From the cell containing the given text, extract its center point as [X, Y] coordinate. 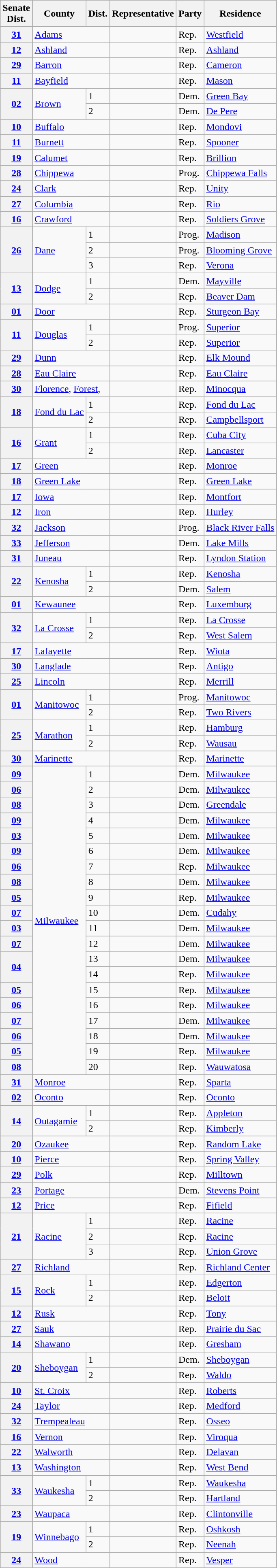
Grant [59, 443]
Bayfield [71, 81]
Juneau [71, 558]
Rio [240, 204]
Lake Mills [240, 543]
Douglas [59, 335]
Rusk [71, 1313]
Kimberly [240, 1128]
Minocqua [240, 389]
Waupaca [71, 1514]
Fifield [240, 1206]
Chippewa Falls [240, 173]
Clark [71, 188]
Mondovi [240, 127]
Jackson [71, 528]
Lafayette [71, 651]
Merrill [240, 681]
Medford [240, 1406]
Antigo [240, 666]
Iron [71, 512]
Luxemburg [240, 604]
Portage [71, 1190]
Barron [71, 65]
Random Lake [240, 1144]
Taylor [71, 1406]
Dist. [98, 14]
7 [98, 866]
County [59, 14]
Edgerton [240, 1283]
Lancaster [240, 451]
Campbellsport [240, 419]
Trempealeau [71, 1421]
Residence [240, 14]
Black River Falls [240, 528]
Stevens Point [240, 1190]
Kewaunee [71, 604]
Pierce [71, 1159]
Jefferson [71, 543]
Wauwatosa [240, 1067]
Burnett [71, 142]
Green [71, 466]
Westfield [240, 34]
Sturgeon Bay [240, 312]
Brillion [240, 157]
Richland [71, 1267]
Lincoln [71, 681]
Cuba City [240, 435]
Langlade [71, 666]
Polk [71, 1174]
Party [190, 14]
8 [98, 882]
Beaver Dam [240, 296]
Calumet [71, 157]
Richland Center [240, 1267]
Milltown [240, 1174]
Dodge [59, 289]
Wausau [240, 743]
Madison [240, 235]
Neenah [240, 1545]
Iowa [71, 497]
04 [16, 967]
4 [98, 820]
Greendale [240, 805]
Appleton [240, 1113]
Wood [71, 1560]
Lyndon Station [240, 558]
Spooner [240, 142]
Hartland [240, 1498]
Osseo [240, 1421]
Walworth [71, 1452]
9 [98, 897]
Buffalo [71, 127]
West Bend [240, 1468]
Green Bay [240, 96]
Viroqua [240, 1437]
26 [16, 250]
Salem [240, 589]
Prairie du Sac [240, 1329]
Delavan [240, 1452]
Dane [59, 250]
Sparta [240, 1082]
Soldiers Grove [240, 219]
Door [71, 312]
5 [98, 836]
Waldo [240, 1375]
Outagamie [59, 1121]
Beloit [240, 1298]
Cudahy [240, 913]
Hurley [240, 512]
Sauk [71, 1329]
Marathon [59, 736]
Rock [59, 1290]
21 [16, 1236]
Chippewa [71, 173]
Washington [71, 1468]
Mason [240, 81]
Adams [71, 34]
Blooming Grove [240, 250]
Shawano [71, 1344]
Clintonville [240, 1514]
Ozaukee [71, 1144]
De Pere [240, 111]
Columbia [71, 204]
Roberts [240, 1390]
Oshkosh [240, 1529]
Florence, Forest, [71, 389]
Union Grove [240, 1252]
Unity [240, 188]
6 [98, 851]
Two Rivers [240, 713]
Representative [143, 14]
Verona [240, 266]
Cameron [240, 65]
Wiota [240, 651]
Hamburg [240, 728]
SenateDist. [16, 14]
Montfort [240, 497]
Tony [240, 1313]
West Salem [240, 635]
Elk Mound [240, 358]
Dunn [71, 358]
Price [71, 1206]
Brown [59, 104]
Winnebago [59, 1537]
Vernon [71, 1437]
Gresham [240, 1344]
Spring Valley [240, 1159]
Mayville [240, 281]
Vesper [240, 1560]
St. Croix [71, 1390]
Crawford [71, 219]
